Locate the cell with the specified text and output its (x, y) center coordinate. 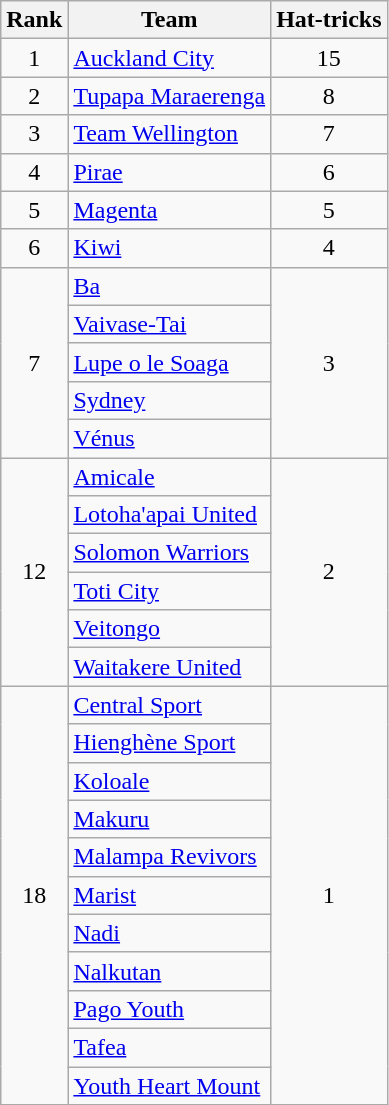
Nalkutan (170, 971)
15 (329, 58)
Magenta (170, 210)
Lupe o le Soaga (170, 362)
Rank (34, 20)
Vénus (170, 438)
12 (34, 572)
Amicale (170, 477)
Vaivase-Tai (170, 324)
Lotoha'apai United (170, 515)
Koloale (170, 781)
Kiwi (170, 248)
Team Wellington (170, 134)
Pago Youth (170, 1009)
Central Sport (170, 705)
Malampa Revivors (170, 857)
Youth Heart Mount (170, 1085)
8 (329, 96)
Ba (170, 286)
Nadi (170, 933)
Toti City (170, 591)
Hienghène Sport (170, 743)
Pirae (170, 172)
Veitongo (170, 629)
Solomon Warriors (170, 553)
Marist (170, 895)
Sydney (170, 400)
Team (170, 20)
18 (34, 896)
Waitakere United (170, 667)
Makuru (170, 819)
Tupapa Maraerenga (170, 96)
Auckland City (170, 58)
Hat-tricks (329, 20)
Tafea (170, 1047)
